Scan for the cell matching the given text and deliver its (X, Y) coordinate at center. 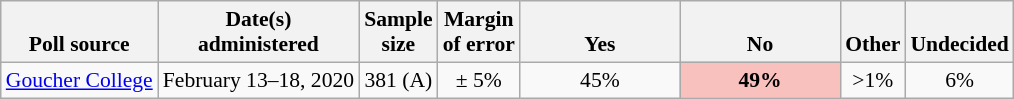
6% (959, 80)
± 5% (479, 80)
45% (600, 80)
Yes (600, 32)
Samplesize (398, 32)
Marginof error (479, 32)
>1% (872, 80)
February 13–18, 2020 (258, 80)
Date(s)administered (258, 32)
49% (760, 80)
381 (A) (398, 80)
Other (872, 32)
Poll source (80, 32)
Goucher College (80, 80)
No (760, 32)
Undecided (959, 32)
